Return [x, y] of the center of cell containing provided text 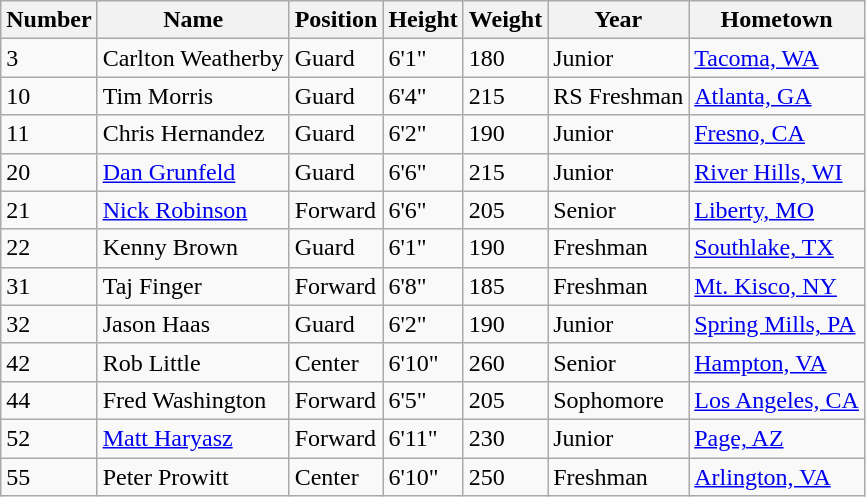
44 [49, 400]
10 [49, 96]
32 [49, 324]
6'4" [423, 96]
Page, AZ [777, 438]
River Hills, WI [777, 172]
Fresno, CA [777, 134]
185 [505, 286]
21 [49, 210]
RS Freshman [618, 96]
11 [49, 134]
Kenny Brown [193, 248]
31 [49, 286]
6'11" [423, 438]
Arlington, VA [777, 477]
Position [336, 20]
Rob Little [193, 362]
230 [505, 438]
Liberty, MO [777, 210]
Spring Mills, PA [777, 324]
Jason Haas [193, 324]
Los Angeles, CA [777, 400]
260 [505, 362]
Fred Washington [193, 400]
Tim Morris [193, 96]
Peter Prowitt [193, 477]
Hometown [777, 20]
Nick Robinson [193, 210]
Hampton, VA [777, 362]
Weight [505, 20]
Name [193, 20]
Chris Hernandez [193, 134]
42 [49, 362]
3 [49, 58]
6'5" [423, 400]
Number [49, 20]
Sophomore [618, 400]
Year [618, 20]
20 [49, 172]
250 [505, 477]
Height [423, 20]
22 [49, 248]
Matt Haryasz [193, 438]
55 [49, 477]
Atlanta, GA [777, 96]
6'8" [423, 286]
180 [505, 58]
52 [49, 438]
Carlton Weatherby [193, 58]
Tacoma, WA [777, 58]
Mt. Kisco, NY [777, 286]
Southlake, TX [777, 248]
Dan Grunfeld [193, 172]
Taj Finger [193, 286]
